Extract the [X, Y] coordinate from the center of the cell holding the provided text.  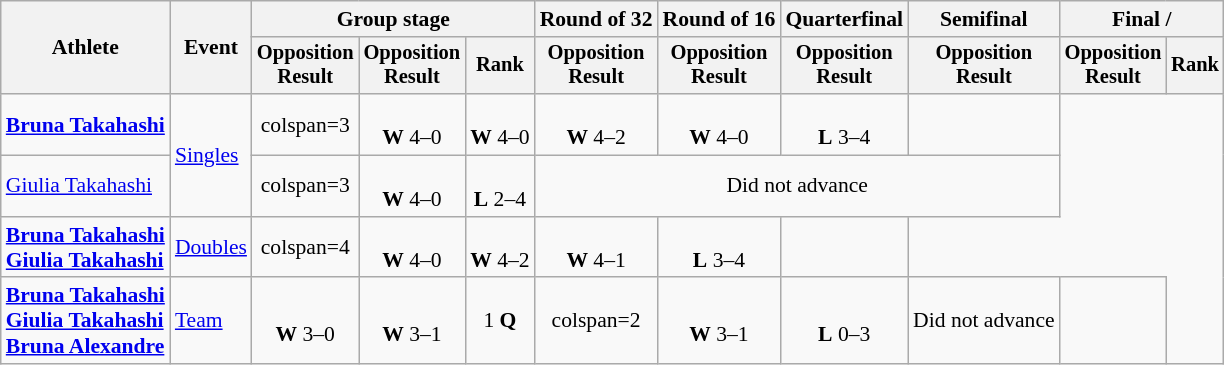
Singles [211, 155]
Round of 32 [596, 19]
Round of 16 [720, 19]
W 3–0 [306, 322]
Bruna Takahashi [86, 124]
Doubles [211, 248]
colspan=2 [596, 322]
1 Q [500, 322]
Final / [1142, 19]
Quarterfinal [844, 19]
Giulia Takahashi [86, 186]
Team [211, 322]
Event [211, 48]
Semifinal [984, 19]
Bruna TakahashiGiulia TakahashiBruna Alexandre [86, 322]
Group stage [394, 19]
colspan=4 [306, 248]
Bruna TakahashiGiulia Takahashi [86, 248]
L 0–3 [844, 322]
W 4–1 [596, 248]
Athlete [86, 48]
L 2–4 [500, 186]
